Capture the cell that displays the provided text and extract its [X, Y] central coordinate. 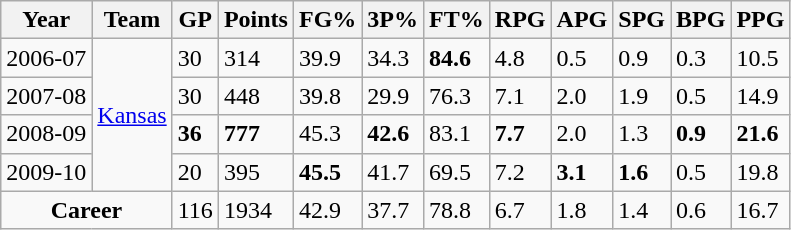
42.6 [393, 134]
Year [46, 20]
Team [132, 20]
1.6 [642, 172]
45.3 [327, 134]
16.7 [760, 210]
Points [256, 20]
1.4 [642, 210]
FG% [327, 20]
0.3 [701, 58]
6.7 [520, 210]
FT% [457, 20]
BPG [701, 20]
1.3 [642, 134]
116 [195, 210]
448 [256, 96]
83.1 [457, 134]
2009-10 [46, 172]
3P% [393, 20]
42.9 [327, 210]
34.3 [393, 58]
10.5 [760, 58]
1.8 [582, 210]
395 [256, 172]
41.7 [393, 172]
Kansas [132, 115]
69.5 [457, 172]
29.9 [393, 96]
39.9 [327, 58]
7.2 [520, 172]
PPG [760, 20]
39.8 [327, 96]
76.3 [457, 96]
78.8 [457, 210]
21.6 [760, 134]
2007-08 [46, 96]
SPG [642, 20]
19.8 [760, 172]
2006-07 [46, 58]
1934 [256, 210]
1.9 [642, 96]
20 [195, 172]
36 [195, 134]
GP [195, 20]
37.7 [393, 210]
3.1 [582, 172]
14.9 [760, 96]
Career [86, 210]
7.1 [520, 96]
APG [582, 20]
45.5 [327, 172]
314 [256, 58]
4.8 [520, 58]
7.7 [520, 134]
RPG [520, 20]
0.6 [701, 210]
777 [256, 134]
2008-09 [46, 134]
84.6 [457, 58]
